Pinpoint the cell where the given text exists, returning its (X, Y) midpoint coordinate. 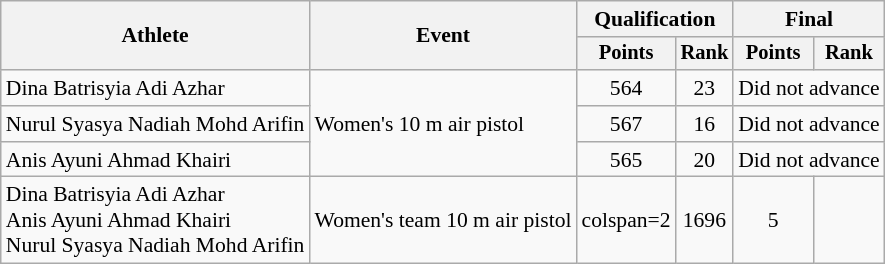
Athlete (156, 36)
Nurul Syasya Nadiah Mohd Arifin (156, 124)
Qualification (656, 19)
Anis Ayuni Ahmad Khairi (156, 160)
Final (809, 19)
565 (626, 160)
Women's team 10 m air pistol (442, 220)
20 (705, 160)
Dina Batrisyia Adi AzharAnis Ayuni Ahmad KhairiNurul Syasya Nadiah Mohd Arifin (156, 220)
567 (626, 124)
564 (626, 88)
23 (705, 88)
Women's 10 m air pistol (442, 124)
Event (442, 36)
colspan=2 (626, 220)
Dina Batrisyia Adi Azhar (156, 88)
16 (705, 124)
1696 (705, 220)
5 (773, 220)
